Return (x, y) of the center of cell containing provided text 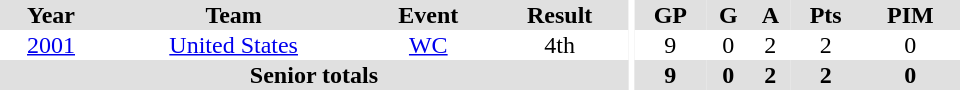
G (728, 15)
PIM (910, 15)
Result (560, 15)
United States (234, 45)
Senior totals (314, 75)
Event (428, 15)
WC (428, 45)
Year (51, 15)
GP (670, 15)
A (770, 15)
Pts (826, 15)
2001 (51, 45)
Team (234, 15)
4th (560, 45)
